Search for the cell housing the specified text and yield its [x, y] center coordinate. 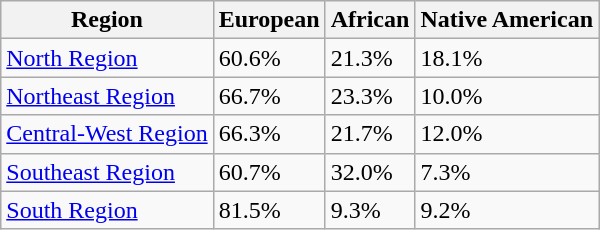
Central-West Region [107, 134]
European [269, 20]
Northeast Region [107, 96]
18.1% [507, 58]
North Region [107, 58]
7.3% [507, 172]
9.2% [507, 210]
African [370, 20]
21.7% [370, 134]
66.3% [269, 134]
60.6% [269, 58]
South Region [107, 210]
10.0% [507, 96]
9.3% [370, 210]
32.0% [370, 172]
60.7% [269, 172]
Native American [507, 20]
Region [107, 20]
21.3% [370, 58]
66.7% [269, 96]
23.3% [370, 96]
12.0% [507, 134]
Southeast Region [107, 172]
81.5% [269, 210]
